Output the [x, y] coordinate of the center of the cell containing the given text.  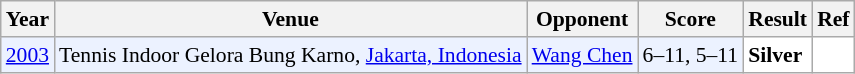
Tennis Indoor Gelora Bung Karno, Jakarta, Indonesia [290, 55]
Ref [833, 19]
6–11, 5–11 [691, 55]
Silver [778, 55]
Result [778, 19]
Venue [290, 19]
Wang Chen [582, 55]
Year [28, 19]
Opponent [582, 19]
Score [691, 19]
2003 [28, 55]
